Find where the given text appears and provide that cell's center as (X, Y) coordinate. 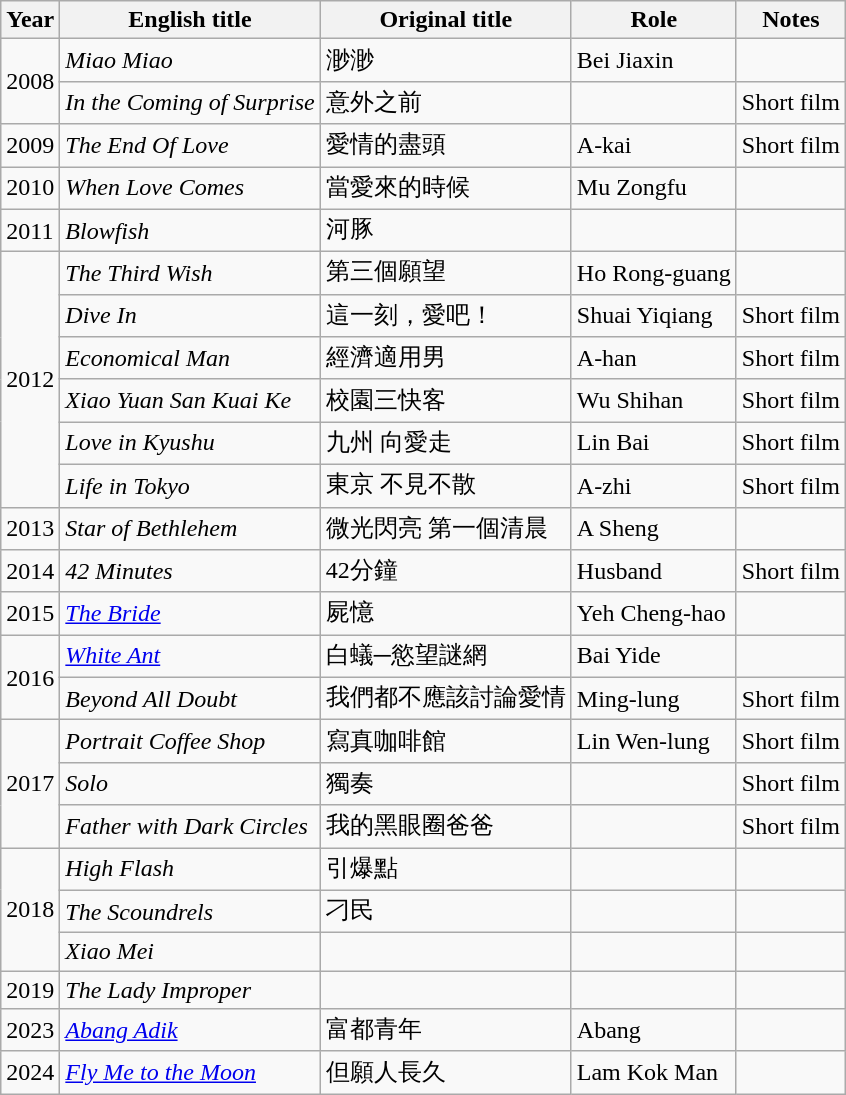
河豚 (446, 230)
When Love Comes (190, 188)
High Flash (190, 870)
Economical Man (190, 358)
校園三快客 (446, 400)
Lin Bai (654, 444)
寫真咖啡館 (446, 742)
Mu Zongfu (654, 188)
但願人長久 (446, 1072)
Abang (654, 1030)
A-zhi (654, 486)
引爆點 (446, 870)
Love in Kyushu (190, 444)
經濟適用男 (446, 358)
Husband (654, 572)
White Ant (190, 656)
Ho Rong-guang (654, 274)
The Third Wish (190, 274)
2023 (30, 1030)
Solo (190, 784)
渺渺 (446, 60)
Ming-lung (654, 698)
九州 向愛走 (446, 444)
Life in Tokyo (190, 486)
獨奏 (446, 784)
屍憶 (446, 614)
The Lady Improper (190, 990)
2012 (30, 380)
2009 (30, 146)
Wu Shihan (654, 400)
東京 不見不散 (446, 486)
In the Coming of Surprise (190, 102)
The Scoundrels (190, 912)
2010 (30, 188)
Father with Dark Circles (190, 826)
Xiao Mei (190, 952)
2013 (30, 528)
Bai Yide (654, 656)
Role (654, 20)
Lin Wen-lung (654, 742)
42分鐘 (446, 572)
當愛來的時候 (446, 188)
我的黑眼圈爸爸 (446, 826)
Portrait Coffee Shop (190, 742)
A-kai (654, 146)
The Bride (190, 614)
2008 (30, 82)
白蟻─慾望謎網 (446, 656)
2018 (30, 910)
Blowfish (190, 230)
第三個願望 (446, 274)
Abang Adik (190, 1030)
Bei Jiaxin (654, 60)
2015 (30, 614)
A-han (654, 358)
2019 (30, 990)
2024 (30, 1072)
Fly Me to the Moon (190, 1072)
愛情的盡頭 (446, 146)
42 Minutes (190, 572)
Yeh Cheng-hao (654, 614)
這一刻，愛吧！ (446, 316)
Year (30, 20)
Original title (446, 20)
刁民 (446, 912)
2011 (30, 230)
2016 (30, 678)
2017 (30, 784)
Notes (790, 20)
A Sheng (654, 528)
Dive In (190, 316)
微光閃亮 第一個清晨 (446, 528)
Xiao Yuan San Kuai Ke (190, 400)
意外之前 (446, 102)
Shuai Yiqiang (654, 316)
Lam Kok Man (654, 1072)
English title (190, 20)
The End Of Love (190, 146)
我們都不應該討論愛情 (446, 698)
富都青年 (446, 1030)
Miao Miao (190, 60)
2014 (30, 572)
Beyond All Doubt (190, 698)
Star of Bethlehem (190, 528)
